From the cell containing the given text, extract its center point as [x, y] coordinate. 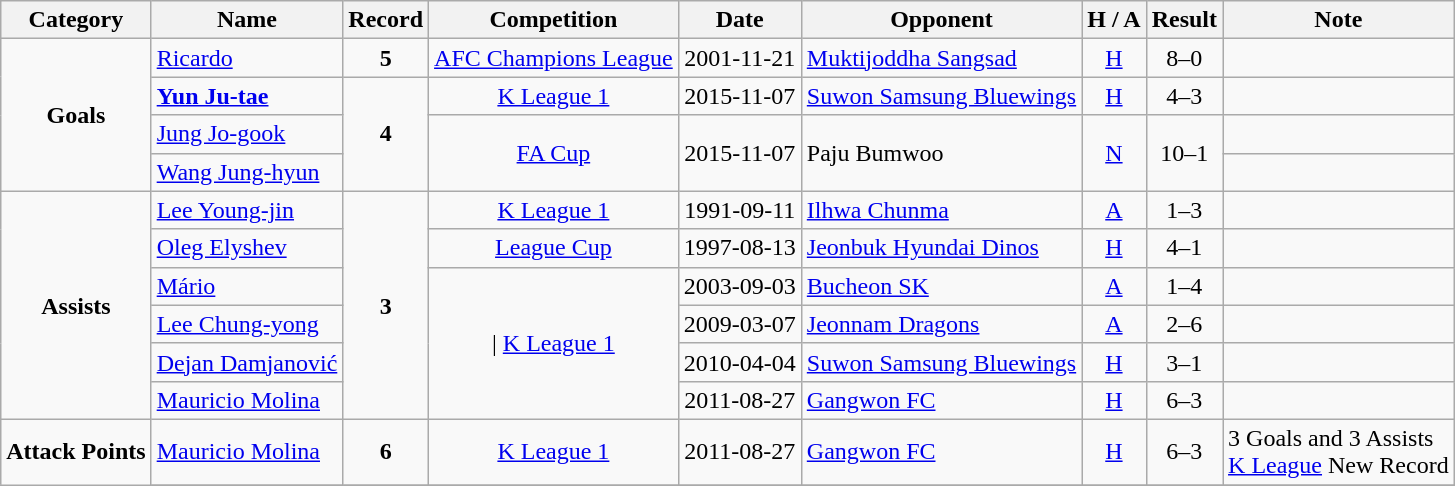
1997-08-13 [740, 248]
3–1 [1184, 362]
Oleg Elyshev [247, 248]
| K League 1 [554, 343]
5 [386, 58]
3 Goals and 3 AssistsK League New Record [1339, 452]
1991-09-11 [740, 210]
1–3 [1184, 210]
Date [740, 20]
League Cup [554, 248]
6 [386, 452]
4 [386, 134]
2001-11-21 [740, 58]
Lee Chung-yong [247, 324]
Name [247, 20]
Attack Points [76, 452]
Result [1184, 20]
Goals [76, 115]
N [1114, 153]
Ricardo [247, 58]
2–6 [1184, 324]
Note [1339, 20]
10–1 [1184, 153]
Yun Ju-tae [247, 96]
3 [386, 305]
Assists [76, 305]
Bucheon SK [941, 286]
AFC Champions League [554, 58]
2003-09-03 [740, 286]
Record [386, 20]
FA Cup [554, 153]
Competition [554, 20]
Category [76, 20]
8–0 [1184, 58]
Paju Bumwoo [941, 153]
Dejan Damjanović [247, 362]
4–1 [1184, 248]
1–4 [1184, 286]
4–3 [1184, 96]
H / A [1114, 20]
Ilhwa Chunma [941, 210]
Opponent [941, 20]
2010-04-04 [740, 362]
Jeonbuk Hyundai Dinos [941, 248]
2009-03-07 [740, 324]
Muktijoddha Sangsad [941, 58]
Jeonnam Dragons [941, 324]
Wang Jung-hyun [247, 172]
Mário [247, 286]
Lee Young-jin [247, 210]
Jung Jo-gook [247, 134]
